Detect which cell encompasses the target text, then output its (x, y) center coordinate. 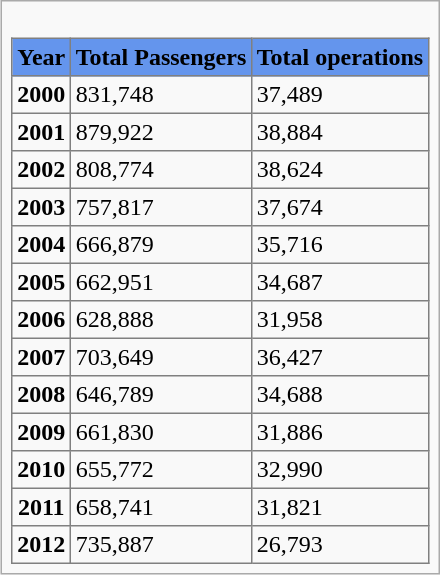
38,624 (340, 170)
658,741 (162, 508)
34,687 (340, 283)
2006 (41, 320)
831,748 (162, 95)
2009 (41, 433)
34,688 (340, 395)
655,772 (162, 470)
2001 (41, 133)
879,922 (162, 133)
26,793 (340, 545)
35,716 (340, 245)
31,886 (340, 433)
666,879 (162, 245)
2000 (41, 95)
38,884 (340, 133)
Total Passengers (162, 58)
2003 (41, 208)
2005 (41, 283)
Total operations (340, 58)
628,888 (162, 320)
2012 (41, 545)
37,489 (340, 95)
757,817 (162, 208)
36,427 (340, 358)
37,674 (340, 208)
2010 (41, 470)
646,789 (162, 395)
662,951 (162, 283)
2004 (41, 245)
31,821 (340, 508)
Year (41, 58)
32,990 (340, 470)
703,649 (162, 358)
661,830 (162, 433)
31,958 (340, 320)
2002 (41, 170)
2007 (41, 358)
735,887 (162, 545)
2011 (41, 508)
2008 (41, 395)
808,774 (162, 170)
